Determine the (X, Y) coordinate at the center of the cell enclosing the given text.  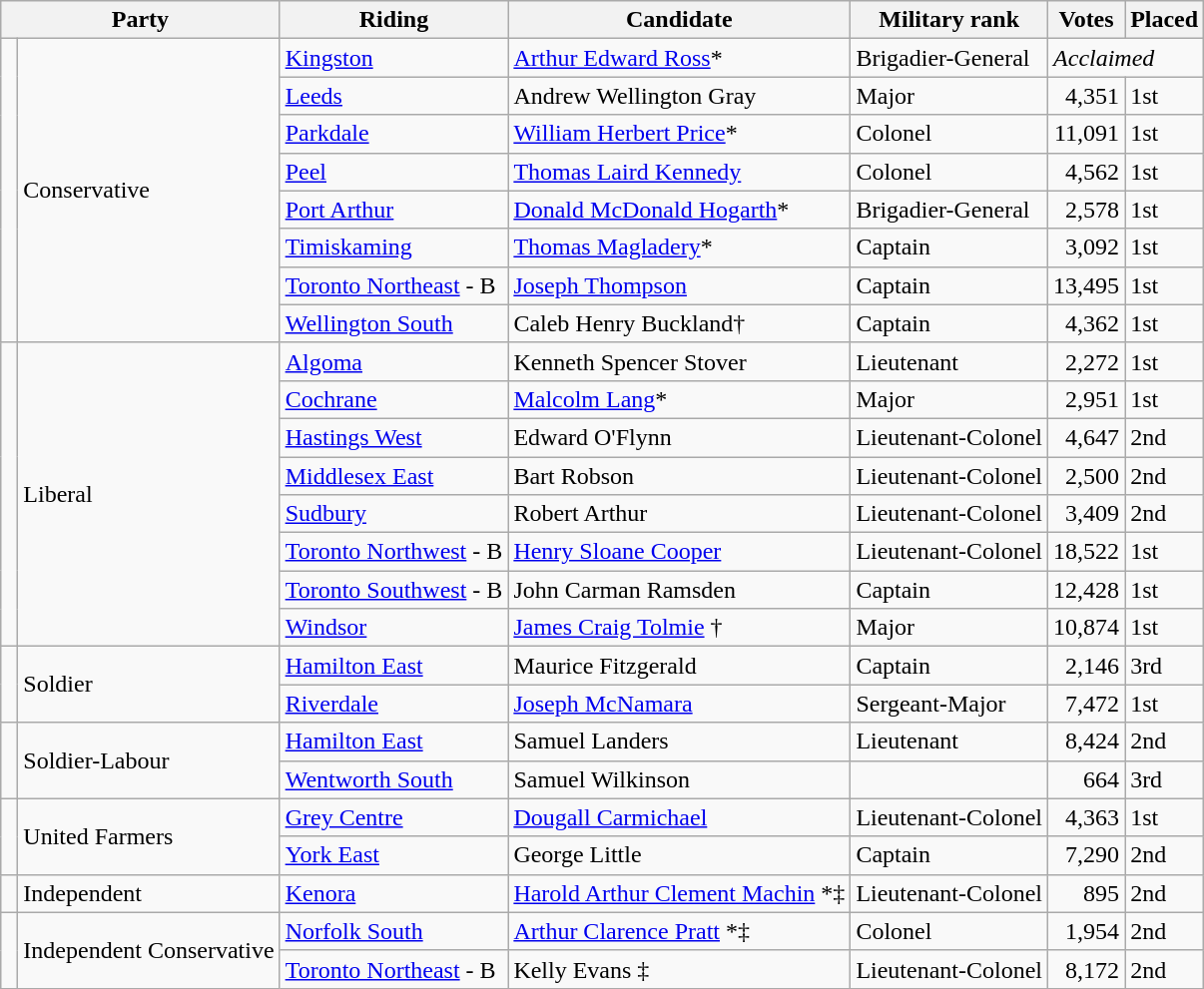
Parkdale (393, 134)
Kingston (393, 58)
Military rank (949, 20)
Hastings West (393, 437)
Dougall Carmichael (679, 817)
Wellington South (393, 323)
13,495 (1086, 285)
Kelly Evans ‡ (679, 969)
Independent Conservative (149, 950)
Conservative (149, 191)
Sergeant-Major (949, 704)
George Little (679, 855)
Algoma (393, 361)
4,362 (1086, 323)
2,500 (1086, 476)
4,363 (1086, 817)
Liberal (149, 494)
Donald McDonald Hogarth* (679, 210)
Kenneth Spencer Stover (679, 361)
Cochrane (393, 399)
Grey Centre (393, 817)
Arthur Clarence Pratt *‡ (679, 931)
Malcolm Lang* (679, 399)
4,351 (1086, 96)
Samuel Landers (679, 742)
Party (140, 20)
Henry Sloane Cooper (679, 552)
8,424 (1086, 742)
3,092 (1086, 247)
York East (393, 855)
Peel (393, 172)
8,172 (1086, 969)
Joseph Thompson (679, 285)
Kenora (393, 893)
Riding (393, 20)
664 (1086, 779)
Samuel Wilkinson (679, 779)
Toronto Southwest - B (393, 590)
Soldier (149, 685)
3,409 (1086, 514)
7,472 (1086, 704)
Maurice Fitzgerald (679, 666)
11,091 (1086, 134)
Bart Robson (679, 476)
William Herbert Price* (679, 134)
4,647 (1086, 437)
4,562 (1086, 172)
United Farmers (149, 836)
Leeds (393, 96)
Candidate (679, 20)
2,146 (1086, 666)
Riverdale (393, 704)
2,272 (1086, 361)
1,954 (1086, 931)
12,428 (1086, 590)
Edward O'Flynn (679, 437)
Port Arthur (393, 210)
Norfolk South (393, 931)
2,578 (1086, 210)
Caleb Henry Buckland† (679, 323)
Independent (149, 893)
John Carman Ramsden (679, 590)
Toronto Northwest - B (393, 552)
Thomas Laird Kennedy (679, 172)
Placed (1164, 20)
Thomas Magladery* (679, 247)
Soldier-Labour (149, 760)
Harold Arthur Clement Machin *‡ (679, 893)
Middlesex East (393, 476)
Sudbury (393, 514)
Windsor (393, 628)
10,874 (1086, 628)
Andrew Wellington Gray (679, 96)
Acclaimed (1126, 58)
Wentworth South (393, 779)
2,951 (1086, 399)
Timiskaming (393, 247)
Votes (1086, 20)
895 (1086, 893)
7,290 (1086, 855)
James Craig Tolmie † (679, 628)
18,522 (1086, 552)
Joseph McNamara (679, 704)
Arthur Edward Ross* (679, 58)
Robert Arthur (679, 514)
